Capture the cell that displays the provided text and extract its (X, Y) central coordinate. 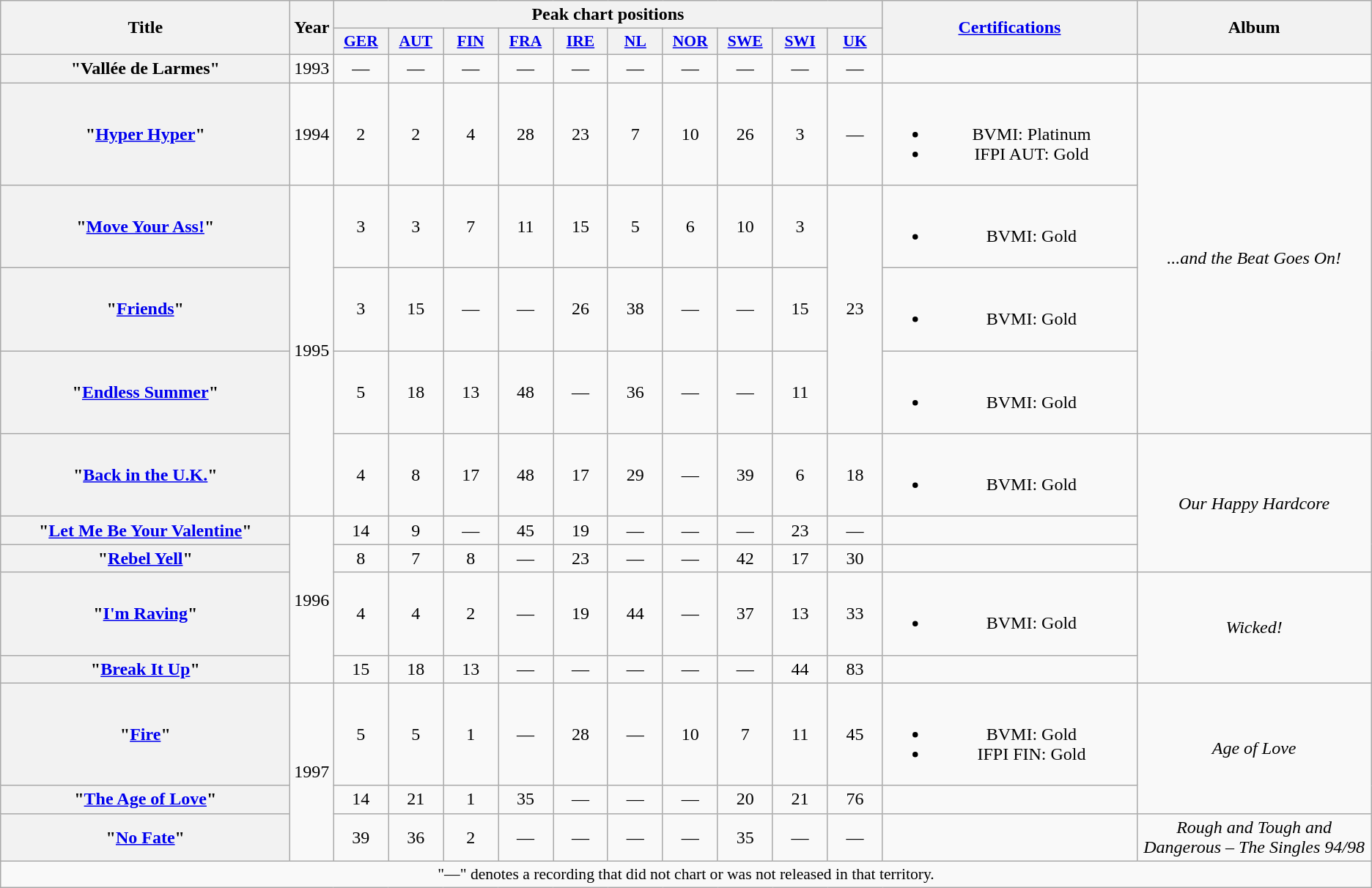
"Endless Summer" (145, 393)
"Friends" (145, 309)
FIN (471, 42)
"—" denotes a recording that did not chart or was not released in that territory. (686, 874)
1996 (312, 599)
"The Age of Love" (145, 799)
SWE (745, 42)
1995 (312, 351)
"Hyper Hyper" (145, 133)
"I'm Raving" (145, 614)
Title (145, 28)
"Back in the U.K." (145, 475)
NL (635, 42)
BVMI: GoldIFPI FIN: Gold (1010, 734)
20 (745, 799)
Our Happy Hardcore (1254, 503)
"Rebel Yell" (145, 558)
"Let Me Be Your Valentine" (145, 530)
76 (855, 799)
Age of Love (1254, 748)
Wicked! (1254, 627)
1997 (312, 772)
UK (855, 42)
42 (745, 558)
30 (855, 558)
"Move Your Ass!" (145, 227)
IRE (580, 42)
9 (416, 530)
1993 (312, 68)
"Break It Up" (145, 669)
Rough and Tough and Dangerous – The Singles 94/98 (1254, 837)
"Fire" (145, 734)
Year (312, 28)
Certifications (1010, 28)
...and the Beat Goes On! (1254, 258)
BVMI: PlatinumIFPI AUT: Gold (1010, 133)
Peak chart positions (608, 15)
SWI (800, 42)
GER (361, 42)
NOR (690, 42)
FRA (526, 42)
29 (635, 475)
38 (635, 309)
AUT (416, 42)
1994 (312, 133)
33 (855, 614)
37 (745, 614)
83 (855, 669)
"No Fate" (145, 837)
"Vallée de Larmes" (145, 68)
Album (1254, 28)
